Search for the cell housing the specified text and yield its (x, y) center coordinate. 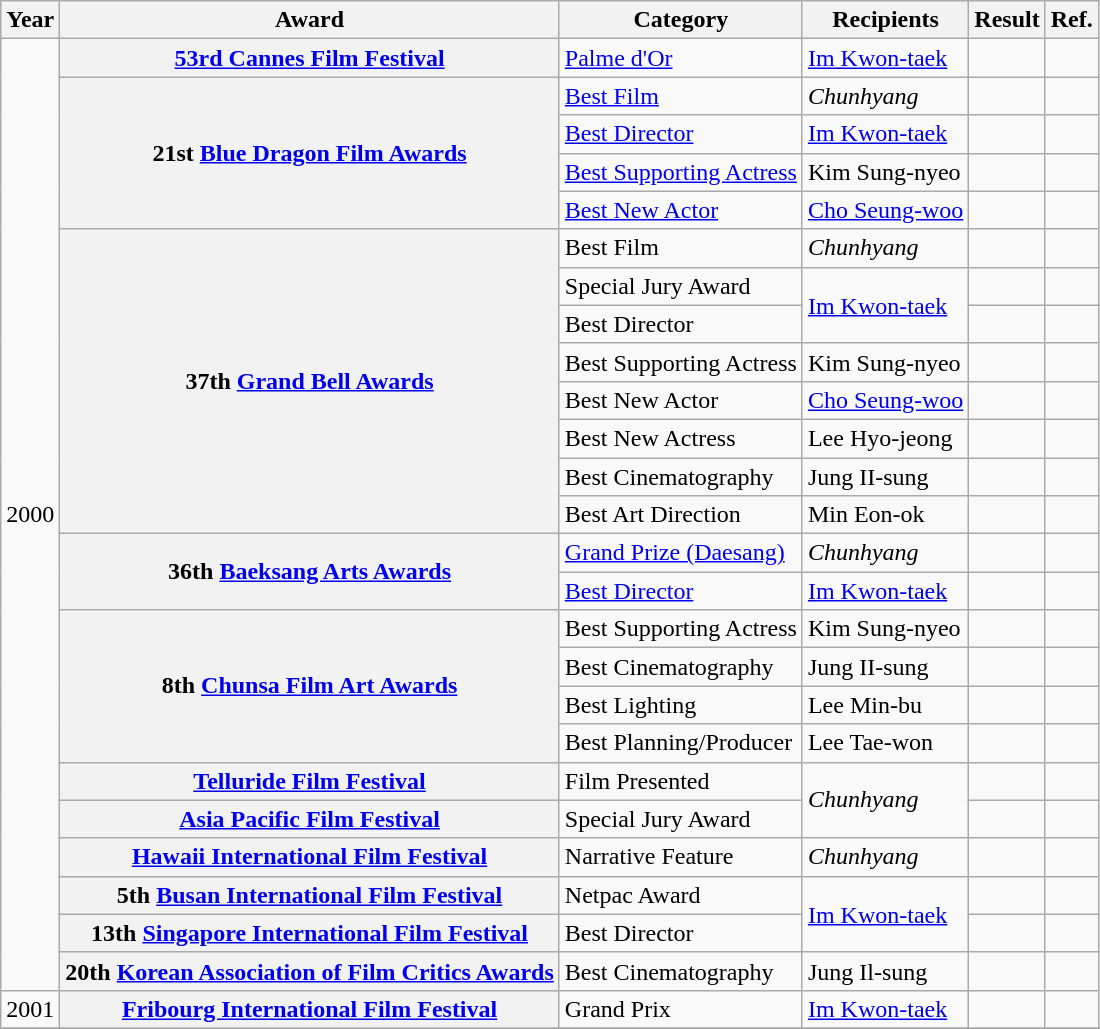
Best Lighting (680, 705)
36th Baeksang Arts Awards (310, 572)
Grand Prix (680, 1009)
Best New Actress (680, 438)
13th Singapore International Film Festival (310, 933)
Award (310, 20)
Asia Pacific Film Festival (310, 819)
Year (30, 20)
Category (680, 20)
Netpac Award (680, 895)
Best Planning/Producer (680, 743)
Lee Hyo-jeong (885, 438)
Lee Tae-won (885, 743)
2000 (30, 515)
Jung Il-sung (885, 971)
Ref. (1072, 20)
21st Blue Dragon Film Awards (310, 153)
Telluride Film Festival (310, 781)
Recipients (885, 20)
Hawaii International Film Festival (310, 857)
37th Grand Bell Awards (310, 381)
20th Korean Association of Film Critics Awards (310, 971)
2001 (30, 1009)
8th Chunsa Film Art Awards (310, 686)
Lee Min-bu (885, 705)
5th Busan International Film Festival (310, 895)
Best Art Direction (680, 515)
Palme d'Or (680, 58)
Fribourg International Film Festival (310, 1009)
53rd Cannes Film Festival (310, 58)
Grand Prize (Daesang) (680, 553)
Min Eon-ok (885, 515)
Narrative Feature (680, 857)
Film Presented (680, 781)
Result (1007, 20)
